Find where the given text appears and provide that cell's center as (x, y) coordinate. 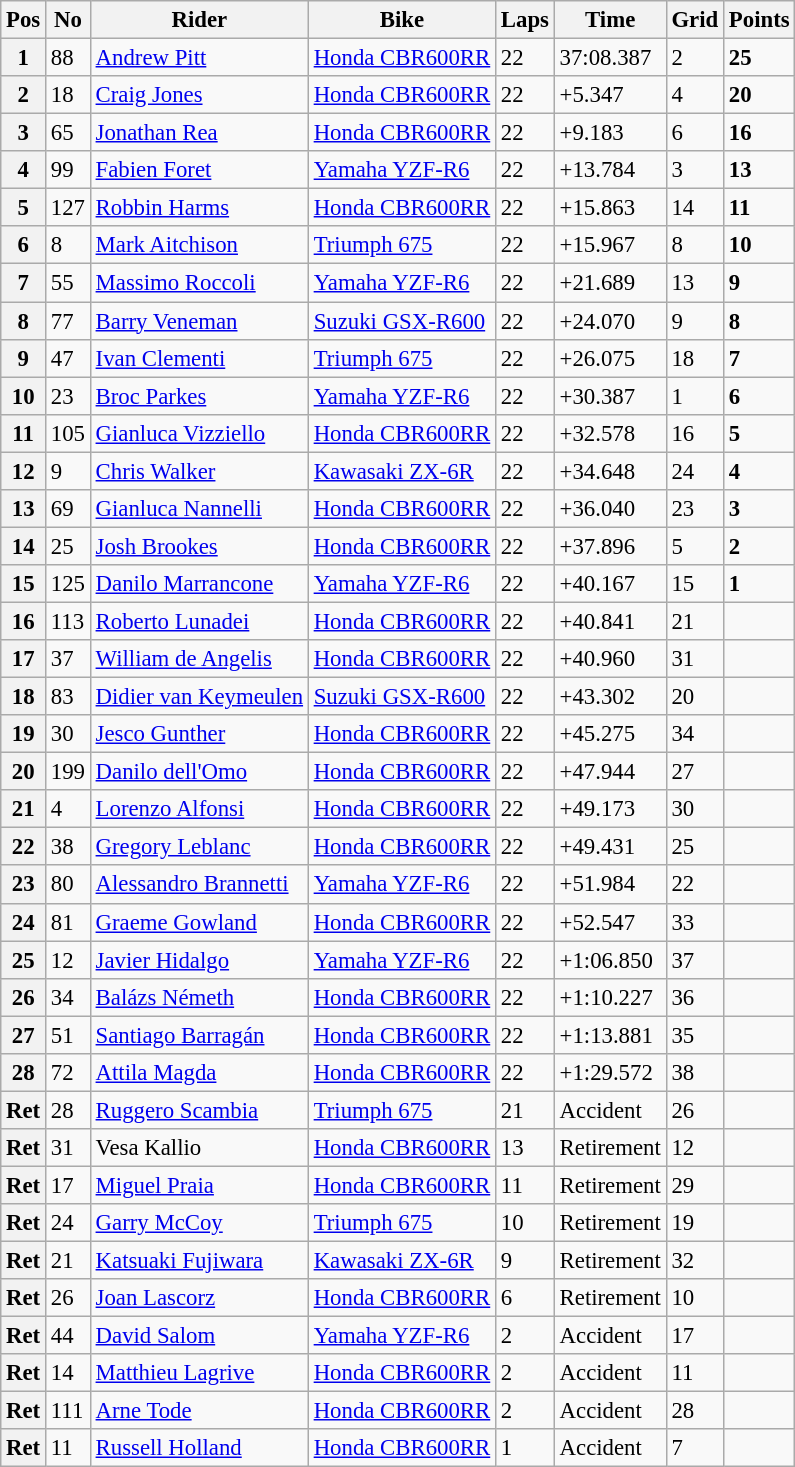
+5.347 (610, 95)
+24.070 (610, 321)
+37.896 (610, 546)
51 (68, 1035)
+1:13.881 (610, 1035)
+1:06.850 (610, 960)
44 (68, 1336)
Bike (402, 20)
+40.841 (610, 621)
+15.863 (610, 208)
35 (694, 1035)
125 (68, 584)
Gianluca Vizziello (199, 433)
65 (68, 133)
+47.944 (610, 772)
Jesco Gunther (199, 734)
+51.984 (610, 885)
Graeme Gowland (199, 922)
69 (68, 509)
Miguel Praia (199, 1185)
Gregory Leblanc (199, 847)
Vesa Kallio (199, 1148)
Attila Magda (199, 1073)
77 (68, 321)
William de Angelis (199, 659)
+30.387 (610, 396)
Barry Veneman (199, 321)
Lorenzo Alfonsi (199, 809)
+52.547 (610, 922)
Jonathan Rea (199, 133)
+9.183 (610, 133)
Roberto Lunadei (199, 621)
83 (68, 697)
Laps (526, 20)
Rider (199, 20)
88 (68, 58)
Broc Parkes (199, 396)
Fabien Foret (199, 170)
+1:10.227 (610, 997)
Andrew Pitt (199, 58)
Mark Aitchison (199, 245)
32 (694, 1261)
Garry McCoy (199, 1223)
Alessandro Brannetti (199, 885)
Katsuaki Fujiwara (199, 1261)
+15.967 (610, 245)
105 (68, 433)
+34.648 (610, 471)
Danilo Marrancone (199, 584)
Javier Hidalgo (199, 960)
Ruggero Scambia (199, 1110)
113 (68, 621)
+49.431 (610, 847)
37:08.387 (610, 58)
29 (694, 1185)
+13.784 (610, 170)
Joan Lascorz (199, 1298)
80 (68, 885)
Ivan Clementi (199, 358)
+45.275 (610, 734)
111 (68, 1411)
Massimo Roccoli (199, 283)
Chris Walker (199, 471)
Time (610, 20)
Santiago Barragán (199, 1035)
127 (68, 208)
Gianluca Nannelli (199, 509)
+36.040 (610, 509)
+32.578 (610, 433)
Points (760, 20)
David Salom (199, 1336)
+43.302 (610, 697)
+49.173 (610, 809)
Arne Tode (199, 1411)
55 (68, 283)
+21.689 (610, 283)
Josh Brookes (199, 546)
Matthieu Lagrive (199, 1373)
Grid (694, 20)
+40.167 (610, 584)
81 (68, 922)
36 (694, 997)
33 (694, 922)
Craig Jones (199, 95)
+40.960 (610, 659)
72 (68, 1073)
199 (68, 772)
Robbin Harms (199, 208)
99 (68, 170)
Danilo dell'Omo (199, 772)
Pos (24, 20)
Balázs Németh (199, 997)
Didier van Keymeulen (199, 697)
47 (68, 358)
+26.075 (610, 358)
No (68, 20)
+1:29.572 (610, 1073)
